Detect which cell encompasses the target text, then output its (x, y) center coordinate. 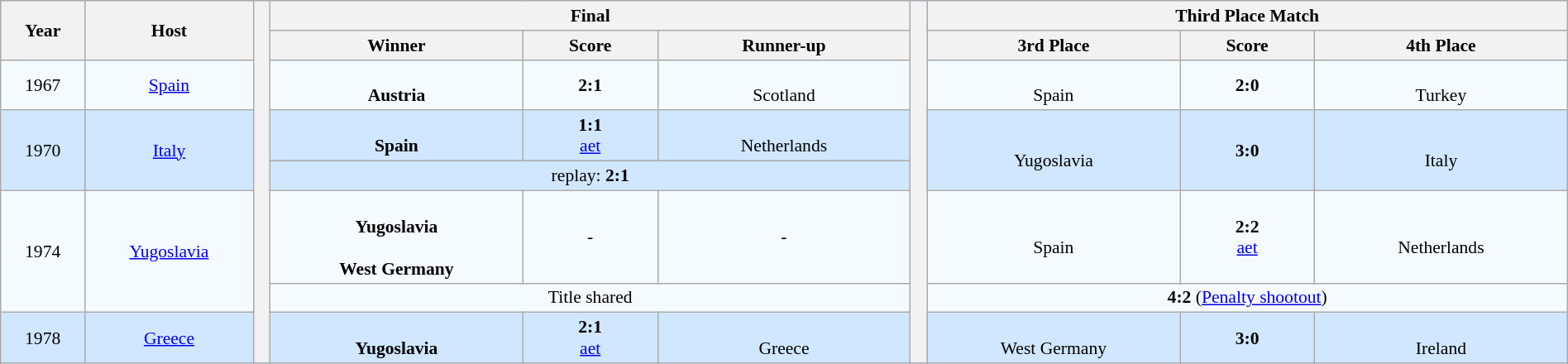
2:0 (1247, 84)
1:1aet (590, 136)
West Germany (1054, 338)
replay: 2:1 (590, 176)
Year (43, 30)
Scotland (784, 84)
Austria (397, 84)
3rd Place (1054, 45)
Third Place Match (1247, 16)
4:2 (Penalty shootout) (1247, 298)
1967 (43, 84)
2:1aet (590, 338)
Turkey (1441, 84)
1974 (43, 251)
Ireland (1441, 338)
Title shared (590, 298)
4th Place (1441, 45)
1970 (43, 151)
Winner (397, 45)
2:1 (590, 84)
Host (170, 30)
Final (590, 16)
2:2aet (1247, 237)
Runner-up (784, 45)
1978 (43, 338)
YugoslaviaWest Germany (397, 237)
